Search for the cell housing the specified text and yield its [x, y] center coordinate. 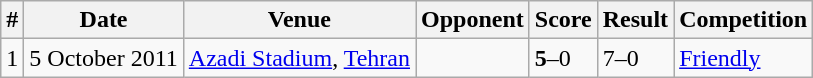
Opponent [473, 20]
Competition [744, 20]
Azadi Stadium, Tehran [299, 58]
Friendly [744, 58]
# [12, 20]
5 October 2011 [104, 58]
Date [104, 20]
Venue [299, 20]
1 [12, 58]
7–0 [635, 58]
Score [563, 20]
5–0 [563, 58]
Result [635, 20]
